For the text-containing cell, return its midpoint in [x, y] coordinate format. 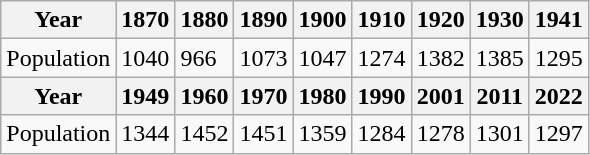
1344 [146, 134]
1949 [146, 96]
1274 [382, 58]
1980 [322, 96]
1295 [558, 58]
1047 [322, 58]
1452 [204, 134]
1284 [382, 134]
1040 [146, 58]
1890 [264, 20]
1970 [264, 96]
1359 [322, 134]
1990 [382, 96]
2001 [440, 96]
1960 [204, 96]
1920 [440, 20]
966 [204, 58]
1451 [264, 134]
1900 [322, 20]
1278 [440, 134]
1385 [500, 58]
1301 [500, 134]
1870 [146, 20]
1880 [204, 20]
1930 [500, 20]
2022 [558, 96]
1073 [264, 58]
1297 [558, 134]
1382 [440, 58]
2011 [500, 96]
1910 [382, 20]
1941 [558, 20]
